From the cell containing the given text, extract its center point as [X, Y] coordinate. 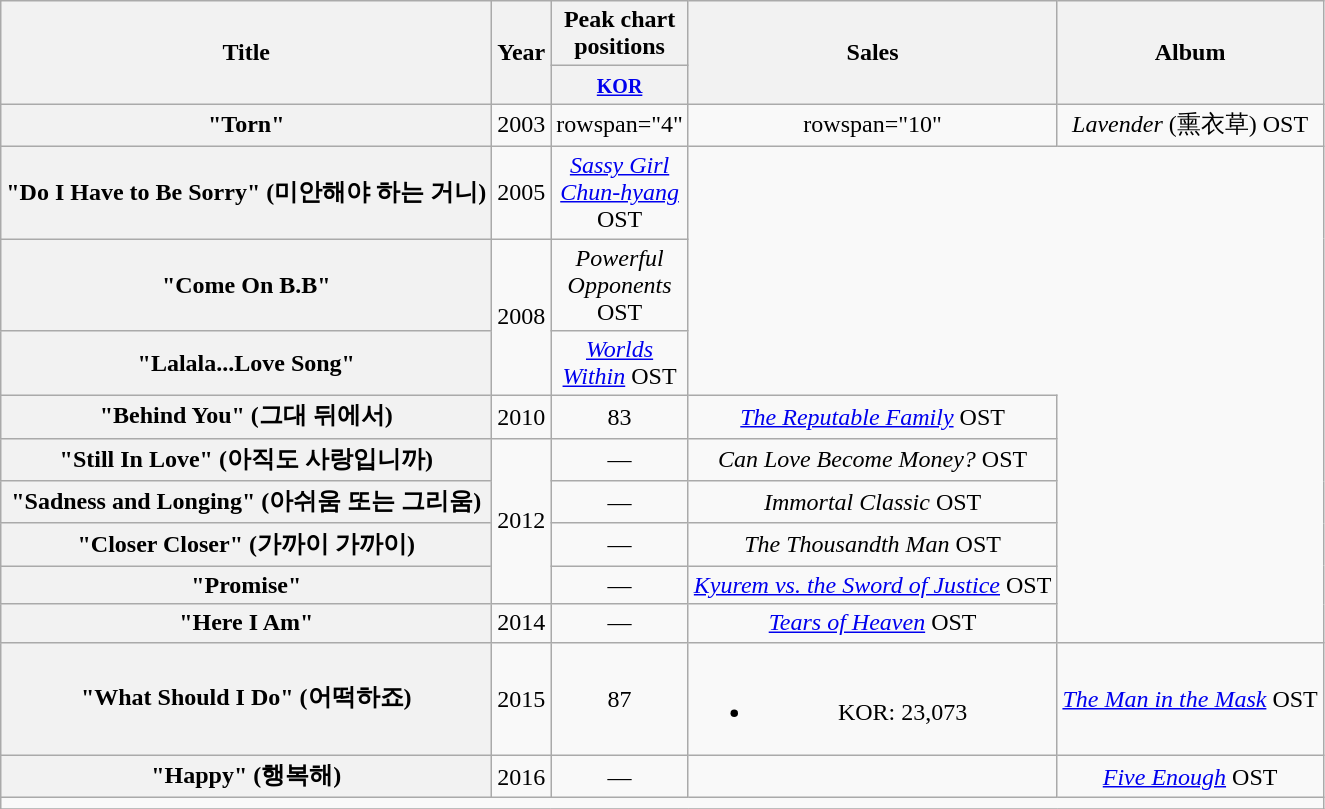
Immortal Classic OST [872, 502]
"Here I Am" [246, 623]
87 [620, 698]
"What Should I Do" (어떡하죠) [246, 698]
2003 [522, 126]
2016 [522, 776]
2008 [522, 316]
"Happy" (행복해) [246, 776]
KOR: 23,073 [872, 698]
Kyurem vs. the Sword of Justice OST [872, 585]
Sassy Girl Chun-hyang OST [620, 192]
"Do I Have to Be Sorry" (미안해야 하는 거니) [246, 192]
"Come On B.B" [246, 284]
"Torn" [246, 126]
83 [620, 418]
Lavender (熏衣草) OST [1190, 126]
rowspan="10" [872, 126]
2010 [522, 418]
KOR [620, 85]
The Reputable Family OST [872, 418]
The Man in the Mask OST [1190, 698]
Sales [872, 52]
The Thousandth Man OST [872, 544]
Can Love Become Money? OST [872, 460]
2005 [522, 192]
"Lalala...Love Song" [246, 364]
Worlds Within OST [620, 364]
"Behind You" (그대 뒤에서) [246, 418]
Tears of Heaven OST [872, 623]
"Sadness and Longing" (아쉬움 또는 그리움) [246, 502]
"Promise" [246, 585]
rowspan="4" [620, 126]
Powerful Opponents OST [620, 284]
2014 [522, 623]
2015 [522, 698]
"Still In Love" (아직도 사랑입니까) [246, 460]
"Closer Closer" (가까이 가까이) [246, 544]
Title [246, 52]
Peak chart positions [620, 34]
Album [1190, 52]
Year [522, 52]
2012 [522, 521]
Five Enough OST [1190, 776]
